Return [X, Y] of the center of cell containing provided text 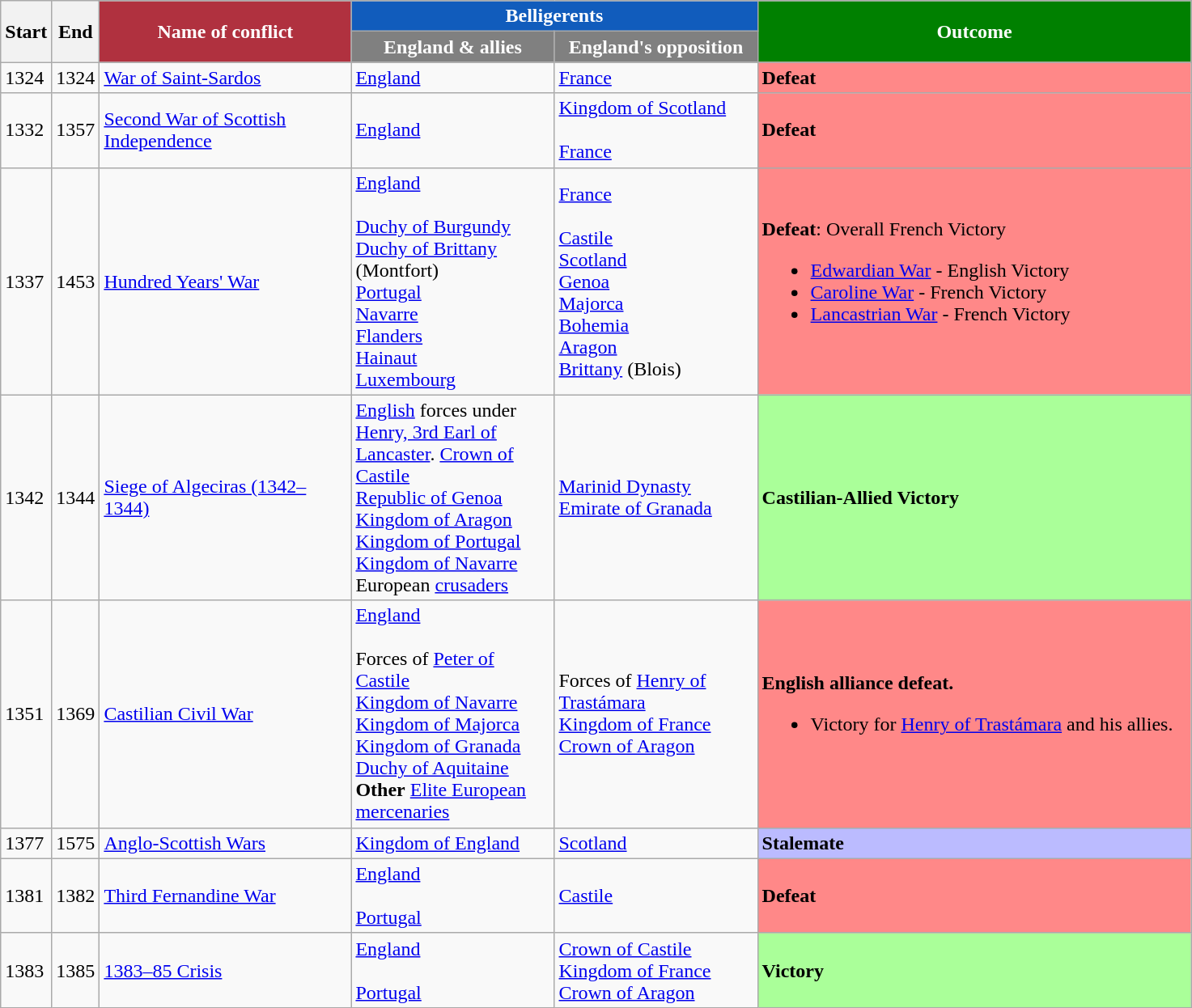
Anglo-Scottish Wars [225, 843]
1453 [76, 282]
Crown of Castile Kingdom of France Crown of Aragon [655, 970]
Name of conflict [225, 32]
1344 [76, 498]
Marinid Dynasty Emirate of Granada [655, 498]
England's opposition [655, 47]
Start [26, 32]
Defeat: Overall French VictoryEdwardian War - English VictoryCaroline War - French VictoryLancastrian War - French Victory [974, 282]
Scotland [655, 843]
Kingdom of Scotland France [655, 130]
England Forces of Peter of Castile Kingdom of Navarre Kingdom of Majorca Kingdom of Granada Duchy of Aquitaine Other Elite European mercenaries [453, 714]
Outcome [974, 32]
1383–85 Crisis [225, 970]
Castile [655, 896]
Third Fernandine War [225, 896]
War of Saint-Sardos [225, 78]
France Castile Scotland Genoa Majorca Bohemia Aragon Brittany (Blois) [655, 282]
Kingdom of England [453, 843]
Hundred Years' War [225, 282]
1383 [26, 970]
France [655, 78]
Forces of Henry of Trastámara Kingdom of France Crown of Aragon [655, 714]
1357 [76, 130]
End [76, 32]
England Duchy of Burgundy Duchy of Brittany (Montfort) Portugal Navarre Flanders Hainaut Luxembourg [453, 282]
Second War of Scottish Independence [225, 130]
1381 [26, 896]
English alliance defeat.Victory for Henry of Trastámara and his allies. [974, 714]
England & allies [453, 47]
1369 [76, 714]
1332 [26, 130]
1337 [26, 282]
Victory [974, 970]
1342 [26, 498]
Castilian Civil War [225, 714]
1377 [26, 843]
Stalemate [974, 843]
1575 [76, 843]
1382 [76, 896]
Siege of Algeciras (1342–1344) [225, 498]
1385 [76, 970]
Belligerents [554, 16]
1351 [26, 714]
Castilian-Allied Victory [974, 498]
